Pinpoint the cell where the given text exists, returning its [x, y] midpoint coordinate. 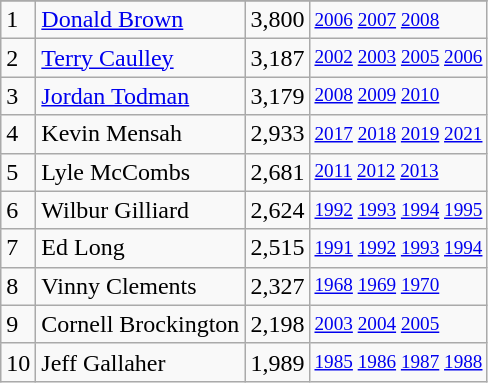
1968 1969 1970 [398, 286]
Kevin Mensah [140, 134]
2017 2018 2019 2021 [398, 134]
Terry Caulley [140, 58]
6 [18, 210]
2 [18, 58]
2002 2003 2005 2006 [398, 58]
3,179 [278, 96]
2,681 [278, 172]
2,515 [278, 248]
2,933 [278, 134]
2006 2007 2008 [398, 20]
Ed Long [140, 248]
Cornell Brockington [140, 324]
9 [18, 324]
2008 2009 2010 [398, 96]
2,624 [278, 210]
1991 1992 1993 1994 [398, 248]
2011 2012 2013 [398, 172]
1985 1986 1987 1988 [398, 362]
3,800 [278, 20]
Lyle McCombs [140, 172]
2,327 [278, 286]
Wilbur Gilliard [140, 210]
3,187 [278, 58]
Donald Brown [140, 20]
Jeff Gallaher [140, 362]
3 [18, 96]
1 [18, 20]
10 [18, 362]
8 [18, 286]
Jordan Todman [140, 96]
1992 1993 1994 1995 [398, 210]
2003 2004 2005 [398, 324]
1,989 [278, 362]
5 [18, 172]
2,198 [278, 324]
Vinny Clements [140, 286]
4 [18, 134]
7 [18, 248]
